Output the [X, Y] coordinate of the center of the cell containing the given text.  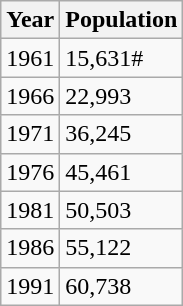
1961 [30, 58]
22,993 [122, 96]
Population [122, 20]
55,122 [122, 248]
1986 [30, 248]
60,738 [122, 286]
45,461 [122, 172]
Year [30, 20]
1971 [30, 134]
1991 [30, 286]
1966 [30, 96]
50,503 [122, 210]
1981 [30, 210]
1976 [30, 172]
36,245 [122, 134]
15,631# [122, 58]
